Extract the (x, y) coordinate from the center of the cell holding the provided text.  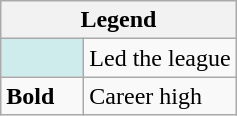
Led the league (160, 58)
Bold (42, 96)
Career high (160, 96)
Legend (118, 20)
